Identify which cell holds the provided text, then report its (X, Y) central coordinate. 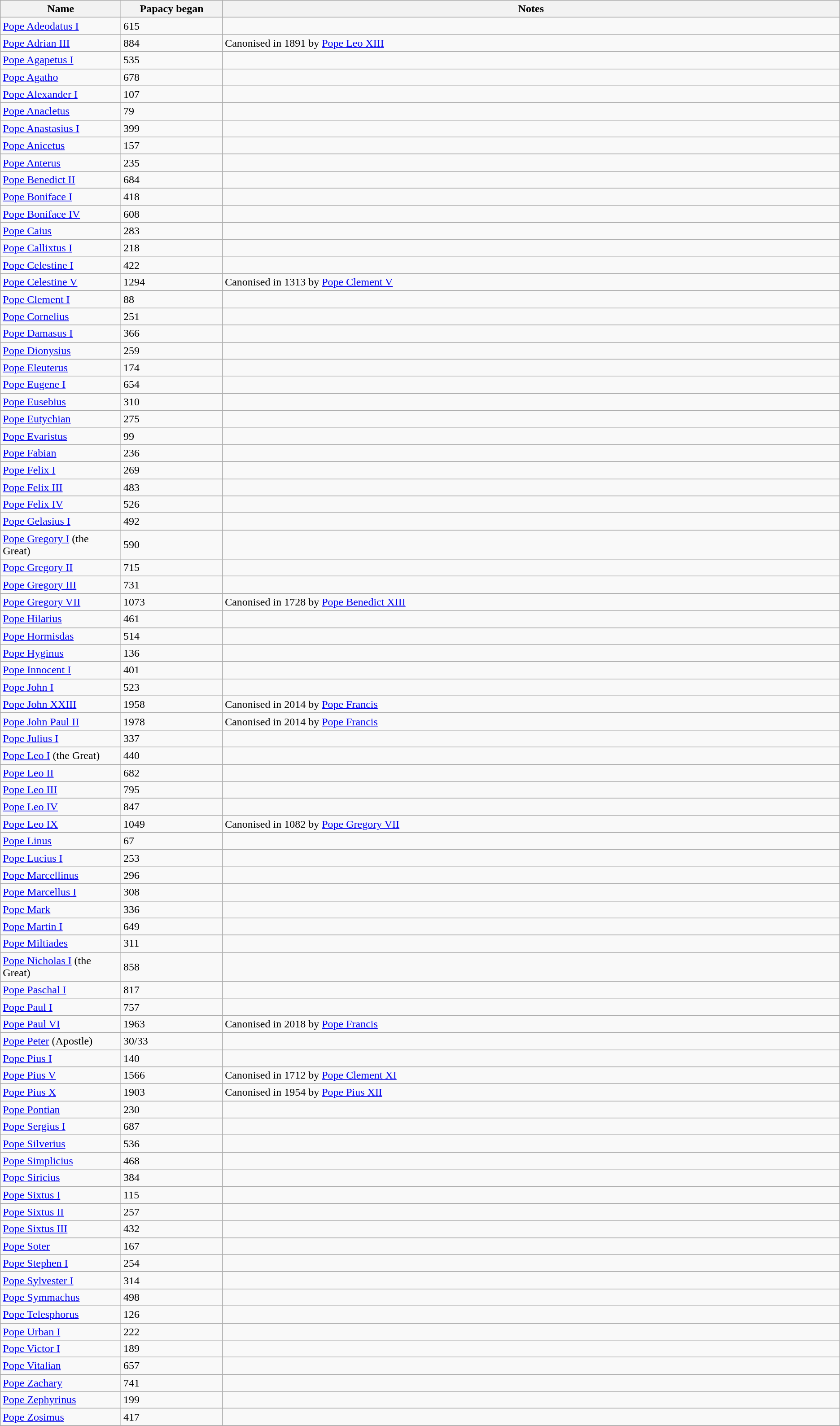
Pope Boniface IV (61, 214)
30/33 (172, 1041)
336 (172, 909)
Pope Martin I (61, 926)
Pope Gelasius I (61, 522)
Pope Leo I (the Great) (61, 755)
440 (172, 755)
Pope Urban I (61, 1332)
283 (172, 231)
468 (172, 1161)
Pope Paschal I (61, 990)
384 (172, 1178)
230 (172, 1110)
615 (172, 26)
608 (172, 214)
Pope Sylvester I (61, 1280)
498 (172, 1297)
Pope Celestine V (61, 282)
Pope Gregory VII (61, 602)
308 (172, 892)
590 (172, 545)
Pope Sixtus III (61, 1229)
236 (172, 453)
Pope Benedict II (61, 180)
Pope Innocent I (61, 670)
Pope Clement I (61, 299)
174 (172, 368)
Pope Silverius (61, 1144)
731 (172, 585)
Pope Dionysius (61, 351)
254 (172, 1263)
Pope Leo IV (61, 807)
Pope Lucius I (61, 858)
757 (172, 1007)
Pope Felix IV (61, 505)
314 (172, 1280)
654 (172, 385)
Pope Zosimus (61, 1417)
657 (172, 1366)
Pope John I (61, 687)
310 (172, 402)
Pope Sixtus II (61, 1212)
Pope Stephen I (61, 1263)
Pope Fabian (61, 453)
1073 (172, 602)
Pope Nicholas I (the Great) (61, 967)
1294 (172, 282)
Pope Agapetus I (61, 60)
Canonised in 1728 by Pope Benedict XIII (531, 602)
Pope Adeodatus I (61, 26)
136 (172, 653)
107 (172, 94)
115 (172, 1195)
649 (172, 926)
Pope Telesphorus (61, 1314)
Pope Anterus (61, 162)
Pope Victor I (61, 1349)
Pope Felix III (61, 487)
Pope Pius I (61, 1058)
Pope Soter (61, 1246)
189 (172, 1349)
167 (172, 1246)
684 (172, 180)
Pope Pius V (61, 1075)
Pope Anacletus (61, 111)
Pope Gregory III (61, 585)
1958 (172, 704)
79 (172, 111)
Pope Zephyrinus (61, 1400)
514 (172, 636)
Pope Cornelius (61, 316)
Papacy began (172, 9)
Pope Marcellus I (61, 892)
Pope Linus (61, 841)
Pope Mark (61, 909)
Pope Hormisdas (61, 636)
399 (172, 128)
Pope Sixtus I (61, 1195)
235 (172, 162)
858 (172, 967)
Pope Anicetus (61, 145)
Pope Symmachus (61, 1297)
Pope Caius (61, 231)
366 (172, 333)
275 (172, 419)
Canonised in 1712 by Pope Clement XI (531, 1075)
Canonised in 1891 by Pope Leo XIII (531, 43)
Pope Eutychian (61, 419)
Pope Julius I (61, 738)
884 (172, 43)
Pope Leo IX (61, 824)
Pope Alexander I (61, 94)
461 (172, 619)
682 (172, 772)
Pope Boniface I (61, 197)
Pope Sergius I (61, 1127)
678 (172, 77)
88 (172, 299)
Canonised in 1082 by Pope Gregory VII (531, 824)
157 (172, 145)
Pope Agatho (61, 77)
Pope Eugene I (61, 385)
Pope Zachary (61, 1383)
Pope Anastasius I (61, 128)
Name (61, 9)
1978 (172, 721)
253 (172, 858)
417 (172, 1417)
269 (172, 470)
Notes (531, 9)
422 (172, 265)
Canonised in 2018 by Pope Francis (531, 1024)
140 (172, 1058)
483 (172, 487)
Pope Leo II (61, 772)
847 (172, 807)
492 (172, 522)
1566 (172, 1075)
Pope Hyginus (61, 653)
Pope Hilarius (61, 619)
Pope John XXIII (61, 704)
Pope Evaristus (61, 436)
Pope Celestine I (61, 265)
Pope Leo III (61, 790)
523 (172, 687)
536 (172, 1144)
Pope Paul VI (61, 1024)
715 (172, 568)
418 (172, 197)
199 (172, 1400)
Pope Eleuterus (61, 368)
Pope Vitalian (61, 1366)
526 (172, 505)
311 (172, 943)
251 (172, 316)
Pope Paul I (61, 1007)
1903 (172, 1093)
Pope Gregory I (the Great) (61, 545)
687 (172, 1127)
Pope Peter (Apostle) (61, 1041)
Pope Gregory II (61, 568)
535 (172, 60)
Pope Felix I (61, 470)
817 (172, 990)
1963 (172, 1024)
257 (172, 1212)
741 (172, 1383)
Pope Simplicius (61, 1161)
Pope Miltiades (61, 943)
401 (172, 670)
Pope Damasus I (61, 333)
Canonised in 1954 by Pope Pius XII (531, 1093)
Pope John Paul II (61, 721)
Pope Adrian III (61, 43)
Canonised in 1313 by Pope Clement V (531, 282)
Pope Eusebius (61, 402)
67 (172, 841)
Pope Callixtus I (61, 248)
432 (172, 1229)
Pope Marcellinus (61, 875)
Pope Siricius (61, 1178)
1049 (172, 824)
218 (172, 248)
795 (172, 790)
296 (172, 875)
Pope Pius X (61, 1093)
99 (172, 436)
222 (172, 1332)
Pope Pontian (61, 1110)
126 (172, 1314)
337 (172, 738)
259 (172, 351)
